Scan for the cell matching the given text and deliver its [X, Y] coordinate at center. 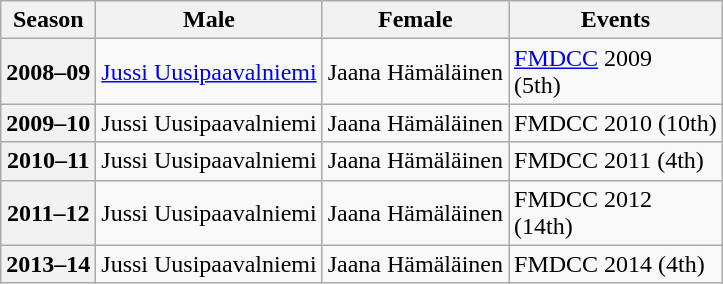
Season [48, 20]
Male [209, 20]
FMDCC 2011 (4th) [615, 161]
2010–11 [48, 161]
2008–09 [48, 72]
FMDCC 2010 (10th) [615, 123]
FMDCC 2014 (4th) [615, 264]
FMDCC 2009 (5th) [615, 72]
2009–10 [48, 123]
2011–12 [48, 212]
Female [415, 20]
FMDCC 2012 (14th) [615, 212]
2013–14 [48, 264]
Events [615, 20]
